Locate the cell with the specified text and output its [X, Y] center coordinate. 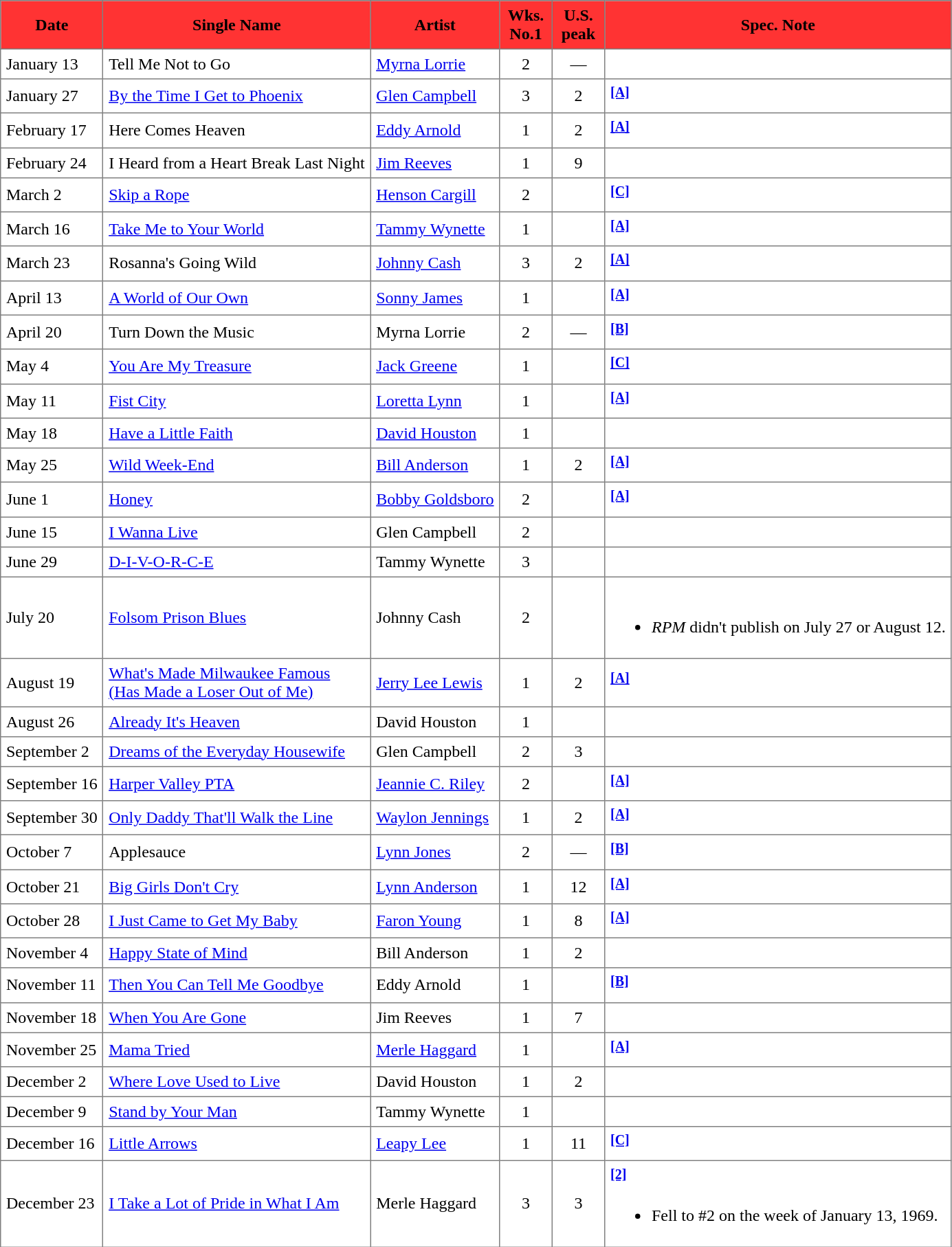
Only Daddy That'll Walk the Line [236, 818]
November 4 [52, 953]
March 2 [52, 195]
7 [578, 1017]
December 16 [52, 1144]
Jerry Lee Lewis [435, 682]
September 2 [52, 751]
Skip a Rope [236, 195]
Tell Me Not to Go [236, 64]
Spec. Note [778, 25]
8 [578, 921]
November 18 [52, 1017]
Lynn Anderson [435, 887]
I Heard from a Heart Break Last Night [236, 163]
Where Love Used to Live [236, 1082]
June 29 [52, 562]
December 23 [52, 1204]
Waylon Jennings [435, 818]
August 19 [52, 682]
August 26 [52, 722]
Big Girls Don't Cry [236, 887]
Stand by Your Man [236, 1112]
Sonny James [435, 298]
By the Time I Get to Phoenix [236, 96]
March 16 [52, 229]
Applesauce [236, 852]
Wild Week-End [236, 465]
October 7 [52, 852]
Fist City [236, 401]
U.S. peak [578, 25]
December 2 [52, 1082]
January 27 [52, 96]
September 16 [52, 784]
What's Made Milwaukee Famous(Has Made a Loser Out of Me) [236, 682]
March 23 [52, 263]
Turn Down the Music [236, 332]
Mama Tried [236, 1050]
Single Name [236, 25]
May 18 [52, 433]
[2]Fell to #2 on the week of January 13, 1969. [778, 1204]
12 [578, 887]
Rosanna's Going Wild [236, 263]
When You Are Gone [236, 1017]
Jack Greene [435, 366]
Then You Can Tell Me Goodbye [236, 985]
May 4 [52, 366]
January 13 [52, 64]
9 [578, 163]
November 11 [52, 985]
June 15 [52, 532]
December 9 [52, 1112]
Here Comes Heaven [236, 131]
Bobby Goldsboro [435, 500]
You Are My Treasure [236, 366]
Wks. No.1 [526, 25]
Harper Valley PTA [236, 784]
May 11 [52, 401]
October 21 [52, 887]
February 17 [52, 131]
Take Me to Your World [236, 229]
June 1 [52, 500]
Artist [435, 25]
November 25 [52, 1050]
Henson Cargill [435, 195]
Have a Little Faith [236, 433]
Happy State of Mind [236, 953]
Dreams of the Everyday Housewife [236, 751]
I Take a Lot of Pride in What I Am [236, 1204]
Folsom Prison Blues [236, 617]
July 20 [52, 617]
11 [578, 1144]
Faron Young [435, 921]
RPM didn't publish on July 27 or August 12. [778, 617]
Date [52, 25]
Lynn Jones [435, 852]
October 28 [52, 921]
A World of Our Own [236, 298]
Leapy Lee [435, 1144]
February 24 [52, 163]
Already It's Heaven [236, 722]
I Wanna Live [236, 532]
April 20 [52, 332]
I Just Came to Get My Baby [236, 921]
Loretta Lynn [435, 401]
Little Arrows [236, 1144]
September 30 [52, 818]
April 13 [52, 298]
May 25 [52, 465]
Honey [236, 500]
Jeannie C. Riley [435, 784]
D-I-V-O-R-C-E [236, 562]
